From the cell containing the given text, extract its center point as [X, Y] coordinate. 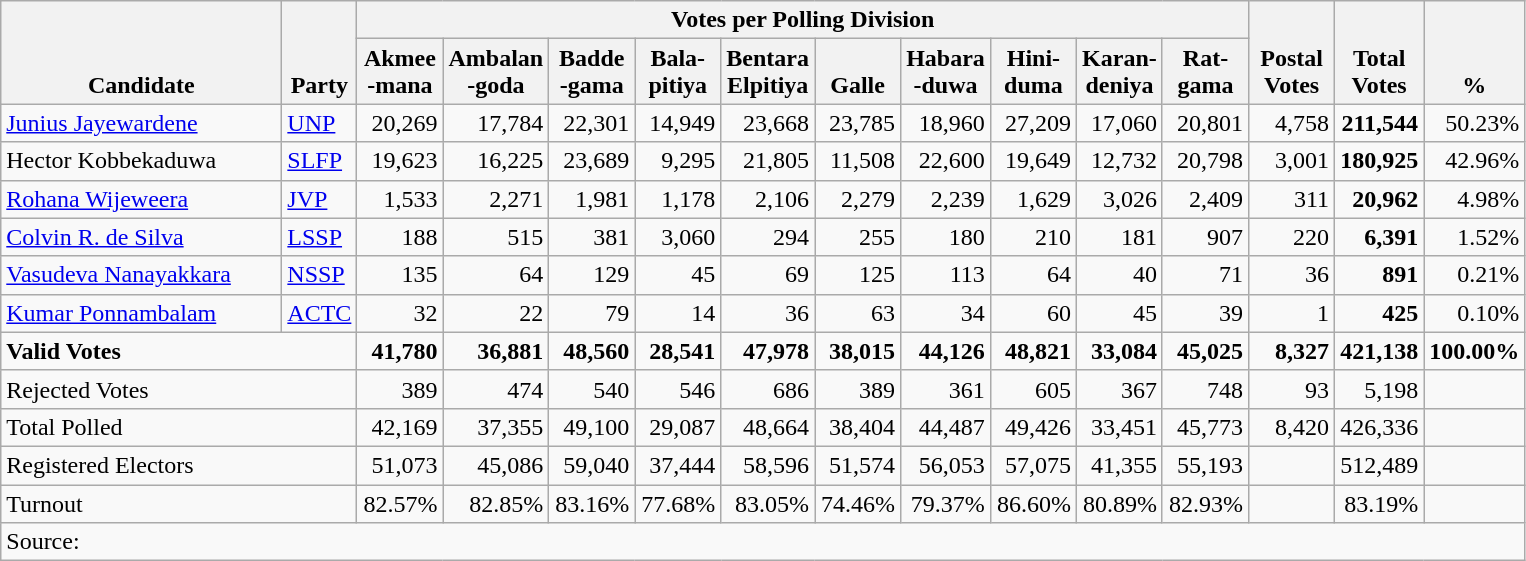
425 [1380, 313]
6,391 [1380, 237]
381 [592, 237]
60 [1033, 313]
33,084 [1119, 351]
47,978 [768, 351]
Akmee-mana [400, 72]
426,336 [1380, 427]
0.21% [1474, 275]
LSSP [320, 237]
28,541 [678, 351]
0.10% [1474, 313]
125 [858, 275]
45,025 [1205, 351]
38,404 [858, 427]
129 [592, 275]
474 [496, 389]
1 [1292, 313]
69 [768, 275]
Badde-gama [592, 72]
Total Votes [1380, 52]
48,664 [768, 427]
135 [400, 275]
Junius Jayewardene [142, 123]
1,178 [678, 199]
% [1474, 52]
55,193 [1205, 465]
Colvin R. de Silva [142, 237]
605 [1033, 389]
32 [400, 313]
33,451 [1119, 427]
540 [592, 389]
361 [946, 389]
59,040 [592, 465]
421,138 [1380, 351]
8,327 [1292, 351]
16,225 [496, 161]
1,981 [592, 199]
Total Polled [179, 427]
42,169 [400, 427]
Kumar Ponnambalam [142, 313]
14,949 [678, 123]
41,780 [400, 351]
210 [1033, 237]
82.85% [496, 503]
48,560 [592, 351]
17,060 [1119, 123]
311 [1292, 199]
180 [946, 237]
74.46% [858, 503]
71 [1205, 275]
2,239 [946, 199]
49,100 [592, 427]
294 [768, 237]
18,960 [946, 123]
3,060 [678, 237]
100.00% [1474, 351]
57,075 [1033, 465]
83.19% [1380, 503]
220 [1292, 237]
40 [1119, 275]
21,805 [768, 161]
37,444 [678, 465]
748 [1205, 389]
ACTC [320, 313]
93 [1292, 389]
58,596 [768, 465]
63 [858, 313]
255 [858, 237]
51,574 [858, 465]
12,732 [1119, 161]
NSSP [320, 275]
22 [496, 313]
891 [1380, 275]
Hector Kobbekaduwa [142, 161]
80.89% [1119, 503]
82.93% [1205, 503]
Turnout [179, 503]
34 [946, 313]
Karan-deniya [1119, 72]
14 [678, 313]
Source: [763, 542]
11,508 [858, 161]
Registered Electors [179, 465]
1,629 [1033, 199]
49,426 [1033, 427]
5,198 [1380, 389]
1,533 [400, 199]
19,623 [400, 161]
44,126 [946, 351]
2,279 [858, 199]
48,821 [1033, 351]
181 [1119, 237]
907 [1205, 237]
367 [1119, 389]
2,271 [496, 199]
JVP [320, 199]
Candidate [142, 52]
83.05% [768, 503]
Vasudeva Nanayakkara [142, 275]
41,355 [1119, 465]
Hini-duma [1033, 72]
Votes per Polling Division [803, 20]
44,487 [946, 427]
180,925 [1380, 161]
515 [496, 237]
512,489 [1380, 465]
82.57% [400, 503]
22,600 [946, 161]
20,801 [1205, 123]
BentaraElpitiya [768, 72]
23,785 [858, 123]
86.60% [1033, 503]
29,087 [678, 427]
83.16% [592, 503]
4.98% [1474, 199]
23,668 [768, 123]
113 [946, 275]
45,086 [496, 465]
56,053 [946, 465]
17,784 [496, 123]
211,544 [1380, 123]
Rat-gama [1205, 72]
37,355 [496, 427]
SLFP [320, 161]
Valid Votes [179, 351]
20,269 [400, 123]
Habara-duwa [946, 72]
3,026 [1119, 199]
42.96% [1474, 161]
Rohana Wijeweera [142, 199]
546 [678, 389]
51,073 [400, 465]
2,106 [768, 199]
2,409 [1205, 199]
50.23% [1474, 123]
3,001 [1292, 161]
79 [592, 313]
Ambalan-goda [496, 72]
PostalVotes [1292, 52]
9,295 [678, 161]
188 [400, 237]
23,689 [592, 161]
4,758 [1292, 123]
1.52% [1474, 237]
Party [320, 52]
38,015 [858, 351]
45,773 [1205, 427]
Rejected Votes [179, 389]
UNP [320, 123]
79.37% [946, 503]
20,798 [1205, 161]
22,301 [592, 123]
8,420 [1292, 427]
36,881 [496, 351]
19,649 [1033, 161]
27,209 [1033, 123]
Galle [858, 72]
20,962 [1380, 199]
77.68% [678, 503]
Bala-pitiya [678, 72]
39 [1205, 313]
686 [768, 389]
